Provide the [x, y] coordinate of the cell's center where the given text is located.  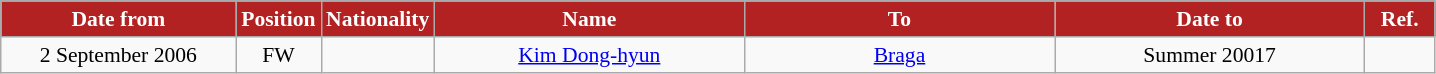
2 September 2006 [118, 55]
Braga [899, 55]
Date from [118, 19]
Ref. [1400, 19]
Date to [1210, 19]
Position [278, 19]
Name [589, 19]
FW [278, 55]
Kim Dong-hyun [589, 55]
Summer 20017 [1210, 55]
Nationality [378, 19]
To [899, 19]
